Provide the (x, y) coordinate of the cell's center where the given text is located.  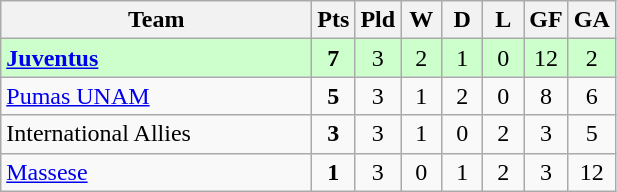
Pts (334, 20)
Pumas UNAM (156, 96)
6 (592, 96)
Massese (156, 172)
Pld (378, 20)
8 (546, 96)
International Allies (156, 134)
Juventus (156, 58)
7 (334, 58)
Team (156, 20)
GF (546, 20)
L (504, 20)
GA (592, 20)
W (422, 20)
D (462, 20)
